From the cell containing the given text, extract its center point as (x, y) coordinate. 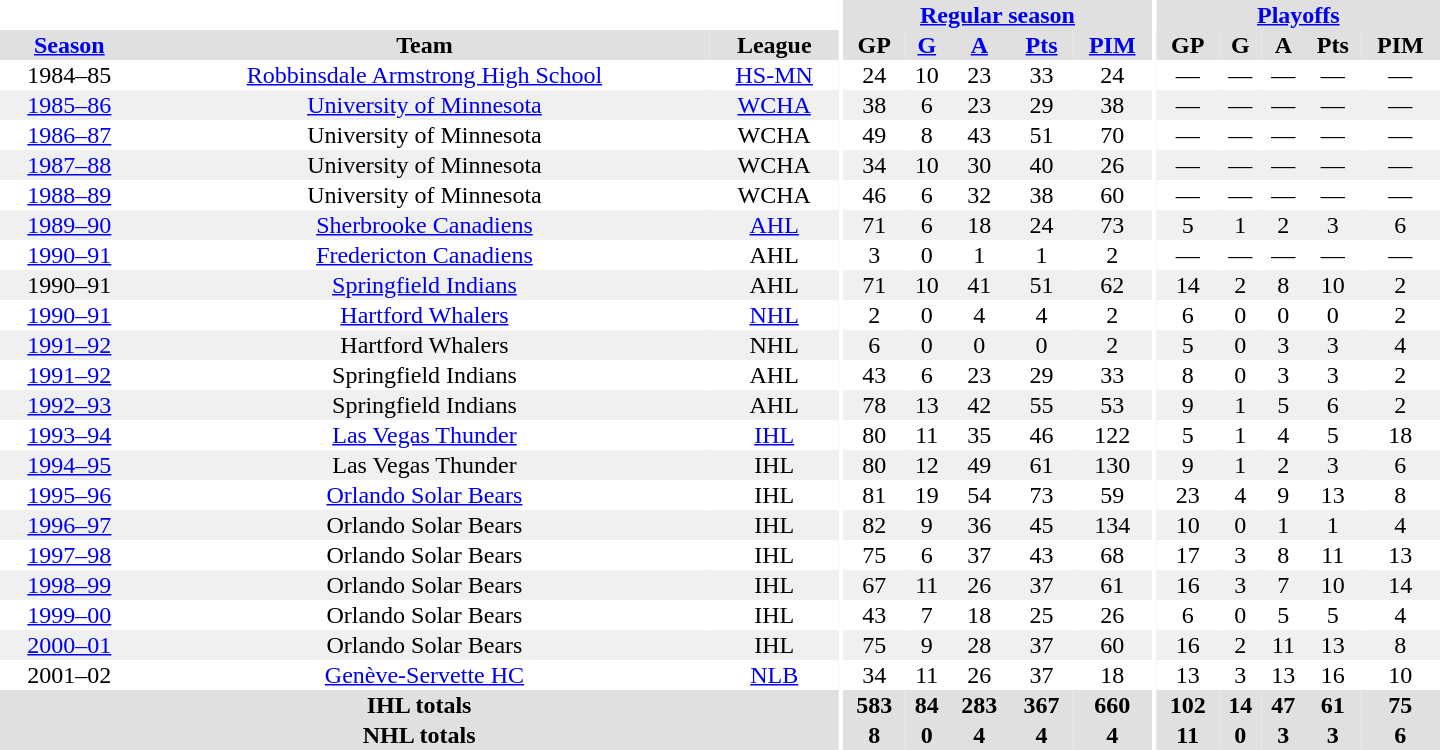
Sherbrooke Canadiens (424, 225)
Season (70, 45)
283 (979, 705)
1996–97 (70, 525)
1985–86 (70, 105)
41 (979, 285)
Fredericton Canadiens (424, 255)
NHL totals (419, 735)
70 (1112, 135)
19 (926, 495)
82 (874, 525)
59 (1112, 495)
25 (1041, 615)
2001–02 (70, 675)
47 (1284, 705)
Playoffs (1298, 15)
IHL totals (419, 705)
17 (1188, 555)
1998–99 (70, 585)
40 (1041, 165)
NLB (774, 675)
67 (874, 585)
1988–89 (70, 195)
660 (1112, 705)
Regular season (998, 15)
Robbinsdale Armstrong High School (424, 75)
League (774, 45)
583 (874, 705)
32 (979, 195)
1989–90 (70, 225)
36 (979, 525)
28 (979, 645)
Genève-Servette HC (424, 675)
12 (926, 465)
1986–87 (70, 135)
55 (1041, 405)
1987–88 (70, 165)
1997–98 (70, 555)
62 (1112, 285)
1994–95 (70, 465)
81 (874, 495)
102 (1188, 705)
42 (979, 405)
45 (1041, 525)
HS-MN (774, 75)
1992–93 (70, 405)
54 (979, 495)
1984–85 (70, 75)
Team (424, 45)
130 (1112, 465)
30 (979, 165)
134 (1112, 525)
1999–00 (70, 615)
68 (1112, 555)
78 (874, 405)
1993–94 (70, 435)
35 (979, 435)
367 (1041, 705)
53 (1112, 405)
2000–01 (70, 645)
122 (1112, 435)
1995–96 (70, 495)
84 (926, 705)
